Provide the (X, Y) coordinate of the cell's center where the given text is located.  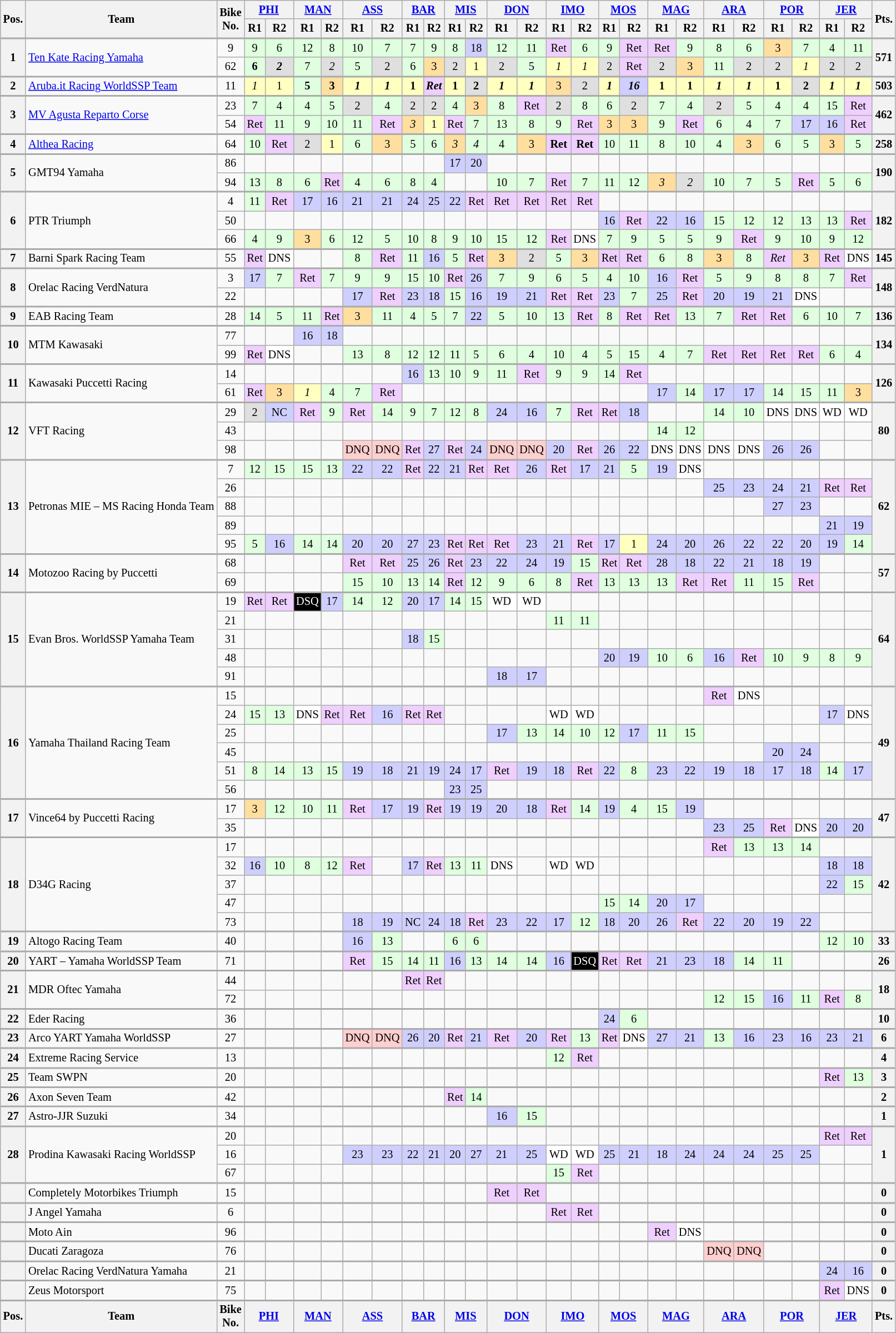
PTR Triumph (121, 220)
71 (230, 961)
94 (230, 182)
YART – Yamaha WorldSSP Team (121, 961)
Evan Bros. WorldSSP Yamaha Team (121, 639)
98 (230, 449)
31 (230, 639)
Zeus Motorsport (121, 1291)
36 (230, 1019)
86 (230, 163)
Althea Racing (121, 143)
134 (884, 345)
57 (884, 573)
182 (884, 220)
Aruba.it Racing WorldSSP Team (121, 86)
Axon Seven Team (121, 1096)
190 (884, 172)
Extreme Racing Service (121, 1058)
Eder Racing (121, 1019)
29 (230, 412)
VFT Racing (121, 430)
32 (230, 866)
MV Agusta Reparto Corse (121, 114)
Astro-JJR Suzuki (121, 1116)
Orelac Racing VerdNatura (121, 288)
51 (230, 771)
136 (884, 317)
Orelac Racing VerdNatura Yamaha (121, 1271)
145 (884, 259)
J Angel Yamaha (121, 1212)
148 (884, 288)
Altogo Racing Team (121, 941)
Completely Motorbikes Triumph (121, 1193)
89 (230, 525)
571 (884, 57)
Moto Ain (121, 1232)
76 (230, 1251)
69 (230, 582)
56 (230, 789)
96 (230, 1232)
GMT94 Yamaha (121, 172)
34 (230, 1116)
80 (884, 430)
68 (230, 563)
73 (230, 922)
Barni Spark Racing Team (121, 259)
Team SWPN (121, 1078)
Kawasaki Puccetti Racing (121, 383)
77 (230, 335)
99 (230, 354)
49 (884, 742)
258 (884, 143)
EAB Racing Team (121, 317)
40 (230, 941)
D34G Racing (121, 884)
MTM Kawasaki (121, 345)
126 (884, 383)
Yamaha Thailand Racing Team (121, 742)
43 (230, 431)
35 (230, 828)
44 (230, 980)
503 (884, 86)
67 (230, 1173)
75 (230, 1291)
91 (230, 676)
48 (230, 658)
33 (884, 941)
Ducati Zaragoza (121, 1251)
72 (230, 999)
Prodina Kawasaki Racing WorldSSP (121, 1154)
88 (230, 507)
95 (230, 544)
Motozoo Racing by Puccetti (121, 573)
Petronas MIE – MS Racing Honda Team (121, 507)
462 (884, 114)
45 (230, 752)
55 (230, 259)
Ten Kate Racing Yamaha (121, 57)
50 (230, 221)
37 (230, 885)
Arco YART Yamaha WorldSSP (121, 1039)
54 (230, 124)
61 (230, 393)
Vince64 by Puccetti Racing (121, 819)
66 (230, 239)
MDR Oftec Yamaha (121, 990)
